Identify which cell holds the provided text, then report its (X, Y) central coordinate. 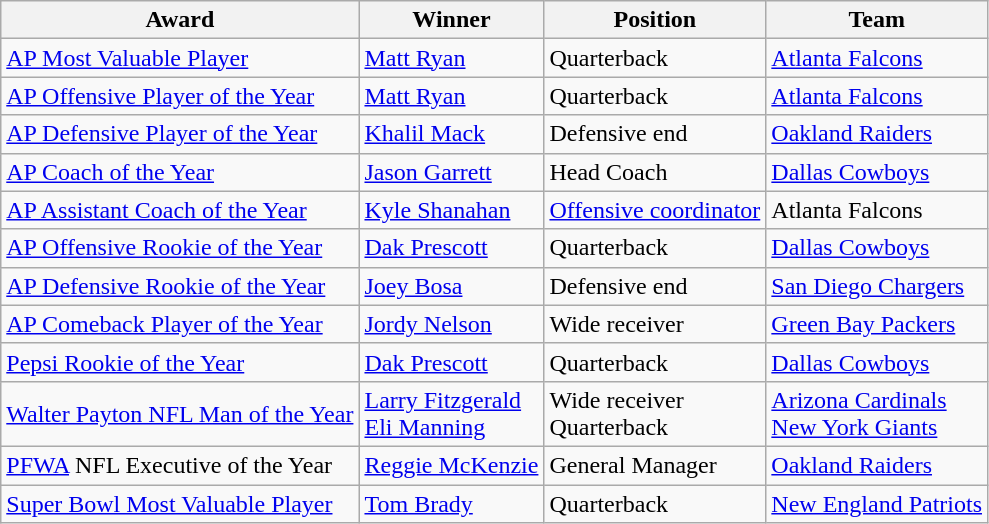
Award (180, 20)
AP Assistant Coach of the Year (180, 210)
New England Patriots (877, 503)
Khalil Mack (452, 134)
AP Defensive Player of the Year (180, 134)
Joey Bosa (452, 286)
Position (655, 20)
AP Offensive Player of the Year (180, 96)
Wide receiver (655, 324)
AP Defensive Rookie of the Year (180, 286)
Jason Garrett (452, 172)
Kyle Shanahan (452, 210)
Larry FitzgeraldEli Manning (452, 414)
AP Coach of the Year (180, 172)
PFWA NFL Executive of the Year (180, 465)
Head Coach (655, 172)
Offensive coordinator (655, 210)
Jordy Nelson (452, 324)
General Manager (655, 465)
Winner (452, 20)
Pepsi Rookie of the Year (180, 362)
Team (877, 20)
Green Bay Packers (877, 324)
Tom Brady (452, 503)
AP Most Valuable Player (180, 58)
Reggie McKenzie (452, 465)
AP Offensive Rookie of the Year (180, 248)
Arizona CardinalsNew York Giants (877, 414)
Walter Payton NFL Man of the Year (180, 414)
AP Comeback Player of the Year (180, 324)
Super Bowl Most Valuable Player (180, 503)
San Diego Chargers (877, 286)
Wide receiverQuarterback (655, 414)
